Extract the (x, y) coordinate from the center of the cell holding the provided text.  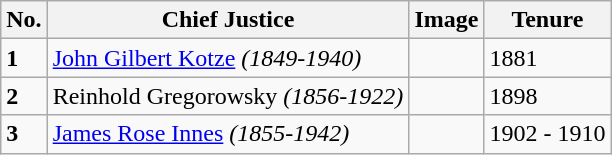
Chief Justice (228, 20)
3 (24, 134)
1902 - 1910 (548, 134)
Image (446, 20)
John Gilbert Kotze (1849-1940) (228, 58)
James Rose Innes (1855-1942) (228, 134)
1898 (548, 96)
1881 (548, 58)
1 (24, 58)
Reinhold Gregorowsky (1856-1922) (228, 96)
Tenure (548, 20)
No. (24, 20)
2 (24, 96)
